Pinpoint the cell where the given text exists, returning its (X, Y) midpoint coordinate. 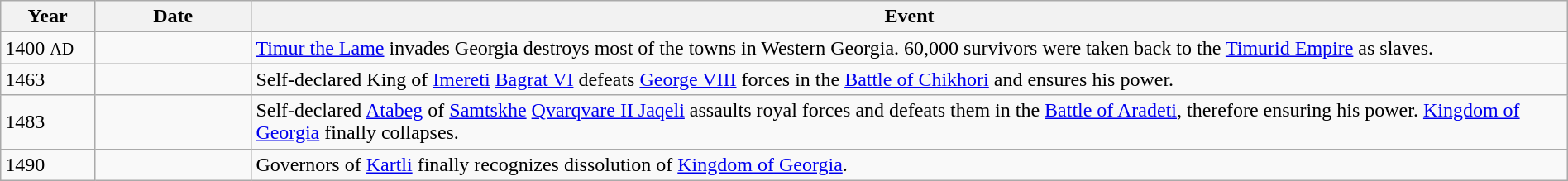
1483 (48, 122)
Event (910, 17)
Self-declared King of Imereti Bagrat VI defeats George VIII forces in the Battle of Chikhori and ensures his power. (910, 79)
1400 AD (48, 48)
1490 (48, 164)
Timur the Lame invades Georgia destroys most of the towns in Western Georgia. 60,000 survivors were taken back to the Timurid Empire as slaves. (910, 48)
Date (172, 17)
Governors of Kartli finally recognizes dissolution of Kingdom of Georgia. (910, 164)
Year (48, 17)
1463 (48, 79)
